Extract the [X, Y] coordinate from the center of the cell holding the provided text.  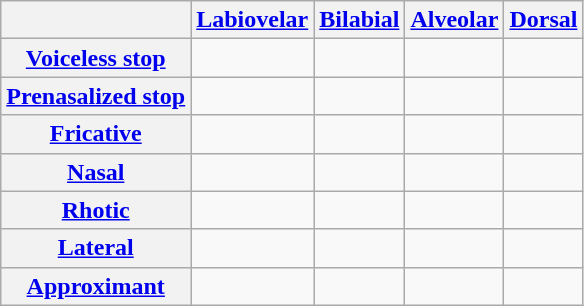
Bilabial [360, 20]
Fricative [96, 134]
Alveolar [454, 20]
Dorsal [544, 20]
Rhotic [96, 210]
Voiceless stop [96, 58]
Lateral [96, 248]
Labiovelar [252, 20]
Prenasalized stop [96, 96]
Nasal [96, 172]
Approximant [96, 286]
